Scan for the cell matching the given text and deliver its [x, y] coordinate at center. 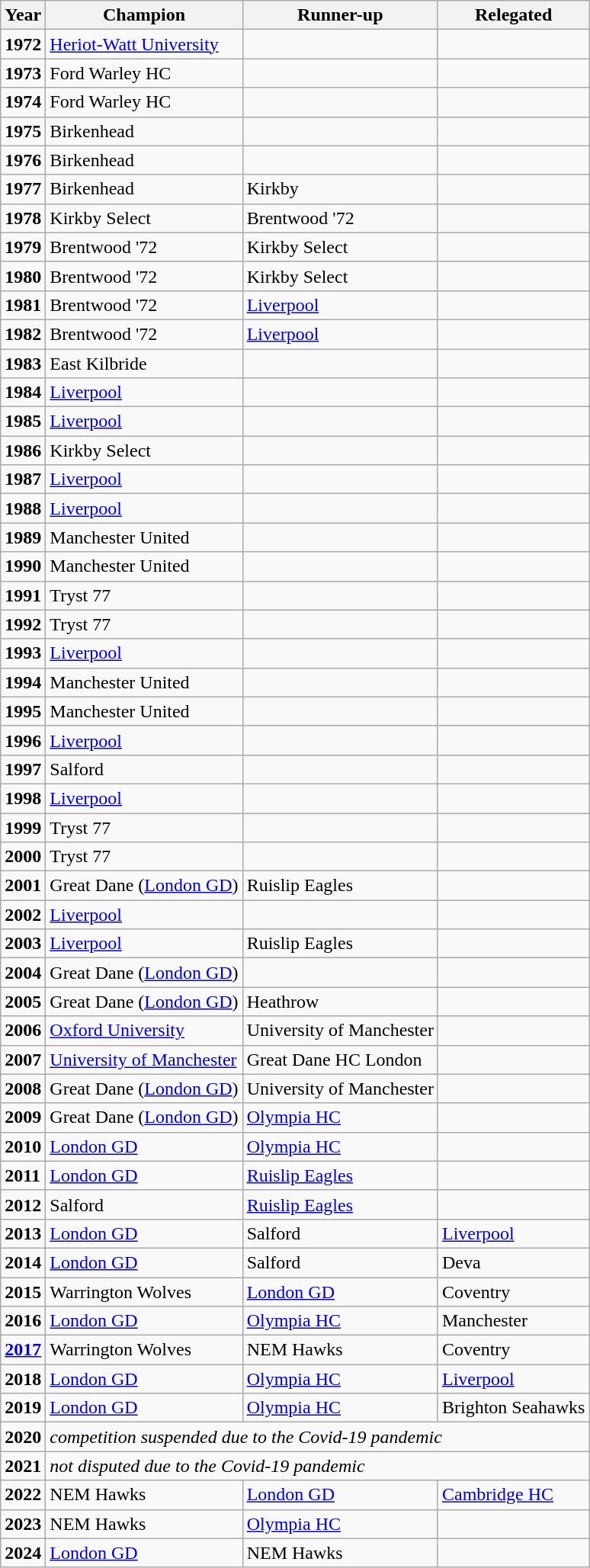
competition suspended due to the Covid-19 pandemic [317, 1437]
1992 [23, 624]
1988 [23, 508]
1989 [23, 537]
1974 [23, 102]
Champion [144, 15]
1985 [23, 422]
Oxford University [144, 1031]
East Kilbride [144, 364]
2008 [23, 1089]
2017 [23, 1350]
2010 [23, 1146]
1987 [23, 479]
2012 [23, 1204]
1973 [23, 73]
2021 [23, 1466]
2015 [23, 1292]
Manchester [513, 1321]
2011 [23, 1175]
2020 [23, 1437]
2018 [23, 1379]
Heathrow [340, 1002]
Runner-up [340, 15]
2007 [23, 1060]
1981 [23, 305]
2005 [23, 1002]
1999 [23, 827]
1979 [23, 247]
1977 [23, 189]
2009 [23, 1117]
2019 [23, 1408]
Relegated [513, 15]
1978 [23, 218]
1991 [23, 595]
1982 [23, 334]
Great Dane HC London [340, 1060]
1976 [23, 160]
Brighton Seahawks [513, 1408]
2023 [23, 1524]
1996 [23, 740]
1993 [23, 653]
2024 [23, 1553]
1983 [23, 364]
1995 [23, 711]
Cambridge HC [513, 1495]
1990 [23, 566]
2003 [23, 944]
1994 [23, 682]
2016 [23, 1321]
2022 [23, 1495]
Heriot-Watt University [144, 44]
2000 [23, 857]
2013 [23, 1233]
1972 [23, 44]
Year [23, 15]
1998 [23, 798]
not disputed due to the Covid-19 pandemic [317, 1466]
2006 [23, 1031]
2002 [23, 915]
1997 [23, 769]
2004 [23, 973]
Deva [513, 1262]
1980 [23, 276]
1975 [23, 131]
1986 [23, 451]
2001 [23, 886]
2014 [23, 1262]
1984 [23, 393]
Kirkby [340, 189]
